Capture the cell that displays the provided text and extract its [x, y] central coordinate. 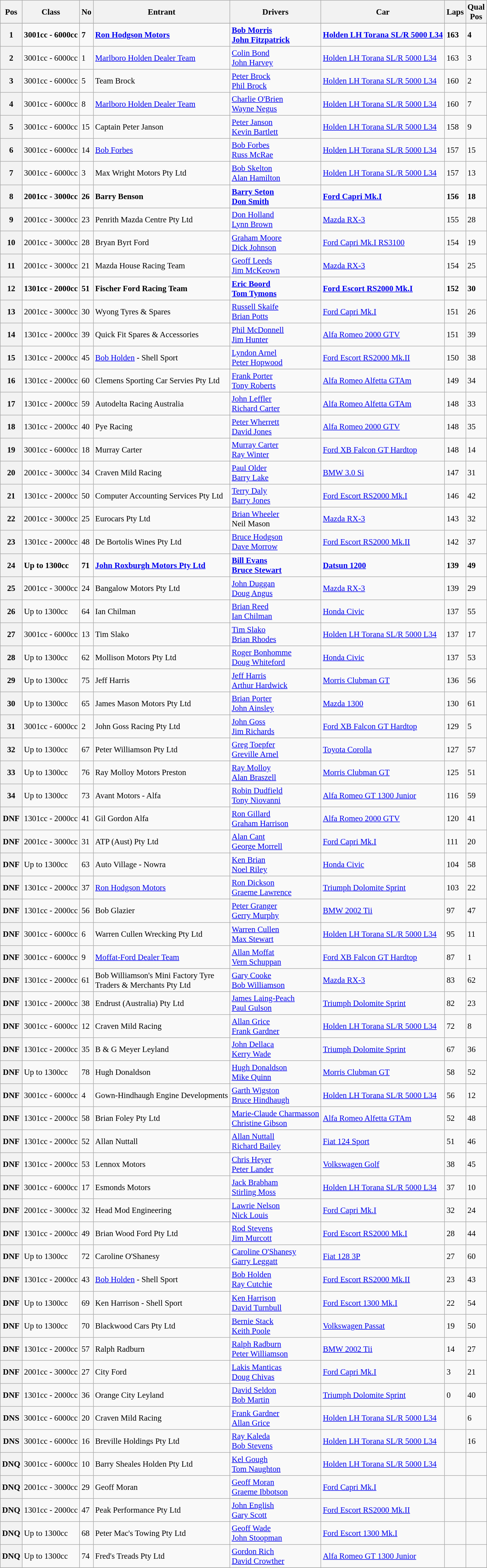
Tim Slako Brian Rhodes [275, 634]
Russell Skaife Brian Potts [275, 312]
Bob Forbes Russ McRae [275, 150]
Garth Wigston Bruce Hindhaugh [275, 1096]
Frank Porter Tony Roberts [275, 380]
Tim Slako [162, 634]
97 [455, 911]
150 [455, 358]
Colin Bond John Harvey [275, 58]
Drivers [275, 12]
Peter Granger Gerry Murphy [275, 911]
Caroline O'Shanesy Garry Leggatt [275, 1257]
Blackwood Cars Pty Ltd [162, 1326]
Bangalow Motors Pty Ltd [162, 588]
Team Brock [162, 81]
Toyota Corolla [383, 749]
Breville Holdings Pty Ltd [162, 1441]
John Roxburgh Motors Pty Ltd [162, 565]
Paul Older Barry Lake [275, 473]
Geoff Moran [162, 1487]
John Leffler Richard Carter [275, 404]
Gordon Rich David Crowther [275, 1557]
Ron Gillard Graham Harrison [275, 819]
71 [86, 565]
116 [455, 796]
Caroline O'Shanesy [162, 1257]
Peter Williamson Pty Ltd [162, 749]
Geoff Moran Graeme Ibbotson [275, 1487]
Murray Carter Ray Winter [275, 450]
Class [51, 12]
Brian Porter John Ainsley [275, 704]
111 [455, 841]
James Laing-Peach Paul Gulson [275, 1003]
143 [455, 519]
Head Mod Engineering [162, 1210]
127 [455, 749]
Warren Cullen Wrecking Pty Ltd [162, 934]
Gil Gordon Alfa [162, 819]
Penrith Mazda Centre Pty Ltd [162, 219]
Lennox Motors [162, 1165]
Peter Brock Phil Brock [275, 81]
54 [476, 1303]
82 [455, 1003]
Bryan Byrt Ford [162, 243]
Warren Cullen Max Stewart [275, 934]
Entrant [162, 12]
149 [455, 380]
John Dellaca Kerry Wade [275, 1049]
Ian Chilman [162, 611]
Fiat 128 3P [383, 1257]
Car [383, 12]
Bob Forbes [162, 150]
Moffat-Ford Dealer Team [162, 957]
Clemens Sporting Car Servies Pty Ltd [162, 380]
Endrust (Australia) Pty Ltd [162, 1003]
Volkswagen Passat [383, 1326]
Barry Benson [162, 196]
Ralph Radburn [162, 1349]
Frank Gardner Allan Grice [275, 1418]
Brian Reed Ian Chilman [275, 611]
83 [455, 980]
Bob Glazier [162, 911]
120 [455, 819]
Mazda 1300 [383, 704]
69 [86, 1303]
55 [476, 611]
64 [86, 611]
146 [455, 496]
John Goss Racing Pty Ltd [162, 727]
Ron Dickson Graeme Lawrence [275, 888]
Allan Nuttall Richard Bailey [275, 1141]
Charlie O'Brien Wayne Negus [275, 104]
155 [455, 219]
Auto Village - Nowra [162, 865]
John English Gary Scott [275, 1510]
Peter Wherrett David Jones [275, 427]
Fred's Treads Pty Ltd [162, 1557]
Bob Skelton Alan Hamilton [275, 173]
65 [86, 704]
104 [455, 865]
Brian Wood Ford Pty Ltd [162, 1233]
No [86, 12]
Pye Racing [162, 427]
Bob Holden Ray Cutchie [275, 1280]
Brian Wheeler Neil Mason [275, 519]
87 [455, 957]
QualPos [476, 12]
Hugh Donaldson [162, 1072]
Avant Motors - Alfa [162, 796]
Autodelta Racing Australia [162, 404]
Bob Williamson's Mini Factory TyreTraders & Merchants Pty Ltd [162, 980]
Peter Mac's Towing Pty Ltd [162, 1533]
76 [86, 773]
Phil McDonnell Jim Hunter [275, 335]
Max Wright Motors Pty Ltd [162, 173]
Volkswagen Golf [383, 1165]
42 [476, 496]
ATP (Aust) Pty Ltd [162, 841]
Captain Peter Janson [162, 127]
Allan Moffat Vern Schuppan [275, 957]
Barry Sheales Holden Pty Ltd [162, 1464]
158 [455, 127]
De Bortolis Wines Pty Ltd [162, 542]
63 [86, 865]
Bob Morris John Fitzpatrick [275, 35]
James Mason Motors Pty Ltd [162, 704]
Jeff Harris [162, 680]
68 [86, 1533]
Brian Foley Pty Ltd [162, 1118]
Geoff Leeds Jim McKeown [275, 265]
Mazda House Racing Team [162, 265]
Esmonds Motors [162, 1188]
Ford Capri Mk.I RS3100 [383, 243]
Bill Evans Bruce Stewart [275, 565]
130 [455, 704]
74 [86, 1557]
B & G Meyer Leyland [162, 1049]
Chris Heyer Peter Lander [275, 1165]
156 [455, 196]
Ray Molloy Motors Preston [162, 773]
Datsun 1200 [383, 565]
103 [455, 888]
152 [455, 288]
John Goss Jim Richards [275, 727]
Allan Grice Frank Gardner [275, 1026]
95 [455, 934]
Quick Fit Spares & Accessories [162, 335]
Fischer Ford Racing Team [162, 288]
Computer Accounting Services Pty Ltd [162, 496]
Peter Janson Kevin Bartlett [275, 127]
Gown-Hindhaugh Engine Developments [162, 1096]
Allan Nuttall [162, 1141]
Lawrie Nelson Nick Louis [275, 1210]
Ray Kaleda Bob Stevens [275, 1441]
Don Holland Lynn Brown [275, 219]
BMW 3.0 Si [383, 473]
Wyong Tyres & Spares [162, 312]
Ken Harrison - Shell Sport [162, 1303]
Geoff Wade John Stoopman [275, 1533]
Mollison Motors Pty Ltd [162, 657]
Ray Molloy Alan Braszell [275, 773]
Lakis Manticas Doug Chivas [275, 1372]
Robin Dudfield Tony Niovanni [275, 796]
Peak Performance Pty Ltd [162, 1510]
70 [86, 1326]
Jeff Harris Arthur Hardwick [275, 680]
Kel Gough Tom Naughton [275, 1464]
129 [455, 727]
142 [455, 542]
Bernie Stack Keith Poole [275, 1326]
Murray Carter [162, 450]
0 [455, 1395]
Fiat 124 Sport [383, 1141]
Ken Brian Noel Riley [275, 865]
Eric Boord Tom Tymons [275, 288]
Rod Stevens Jim Murcott [275, 1233]
Greg Toepfer Greville Arnel [275, 749]
David Seldon Bob Martin [275, 1395]
75 [86, 680]
73 [86, 796]
Pos [11, 12]
125 [455, 773]
Graham Moore Dick Johnson [275, 243]
Bruce Hodgson Dave Morrow [275, 542]
Gary Cooke Bob Williamson [275, 980]
Eurocars Pty Ltd [162, 519]
136 [455, 680]
Laps [455, 12]
City Ford [162, 1372]
147 [455, 473]
Ralph Radburn Peter Williamson [275, 1349]
John Duggan Doug Angus [275, 588]
Lyndon Arnel Peter Hopwood [275, 358]
Jack Brabham Stirling Moss [275, 1188]
44 [476, 1233]
Terry Daly Barry Jones [275, 496]
Hugh Donaldson Mike Quinn [275, 1072]
Alan Cant George Morrell [275, 841]
Orange City Leyland [162, 1395]
Ken Harrison David Turnbull [275, 1303]
Marie-Claude Charmasson Christine Gibson [275, 1118]
Roger Bonhomme Doug Whiteford [275, 657]
46 [476, 1141]
78 [86, 1072]
Barry Seton Don Smith [275, 196]
